Search for the cell housing the specified text and yield its (X, Y) center coordinate. 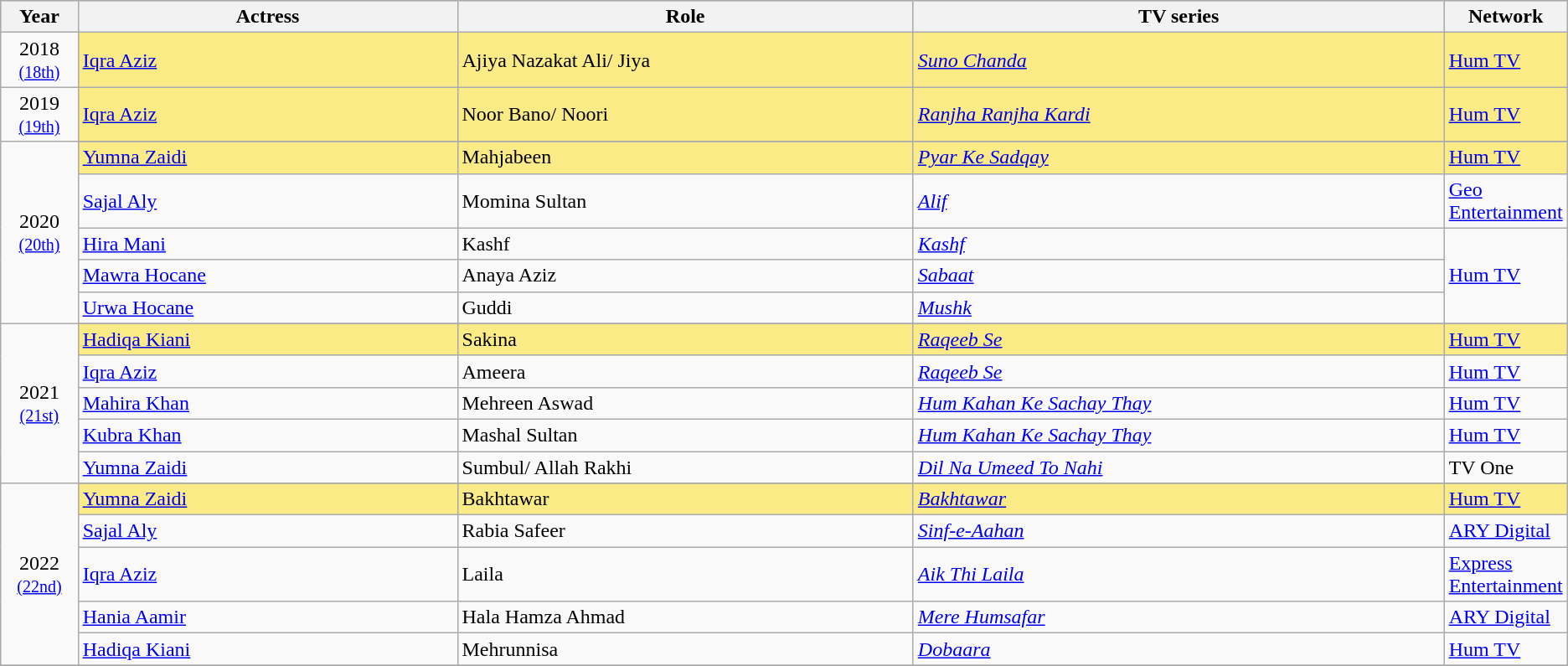
TV series (1179, 17)
Dobaara (1179, 649)
Momina Sultan (685, 201)
Mehrunnisa (685, 649)
Urwa Hocane (268, 307)
Mehreen Aswad (685, 403)
Sinf-e-Aahan (1179, 531)
Noor Bano/ Noori (685, 114)
Alif (1179, 201)
TV One (1506, 467)
Mawra Hocane (268, 276)
Year (39, 17)
2018(18th) (39, 60)
Express Entertainment (1506, 575)
Hira Mani (268, 244)
Laila (685, 575)
Dil Na Umeed To Nahi (1179, 467)
Ajiya Nazakat Ali/ Jiya (685, 60)
Sakina (685, 339)
Hala Hamza Ahmad (685, 617)
Kubra Khan (268, 435)
Mere Humsafar (1179, 617)
Mahjabeen (685, 157)
2022(22nd) (39, 575)
Sabaat (1179, 276)
2021(21st) (39, 403)
Geo Entertainment (1506, 201)
2019(19th) (39, 114)
Aik Thi Laila (1179, 575)
Ameera (685, 371)
Mushk (1179, 307)
Role (685, 17)
2020(20th) (39, 233)
Rabia Safeer (685, 531)
Anaya Aziz (685, 276)
Ranjha Ranjha Kardi (1179, 114)
Sumbul/ Allah Rakhi (685, 467)
Guddi (685, 307)
Pyar Ke Sadqay (1179, 157)
Hania Aamir (268, 617)
Suno Chanda (1179, 60)
Mashal Sultan (685, 435)
Mahira Khan (268, 403)
Network (1506, 17)
Actress (268, 17)
